For the text-containing cell, return its midpoint in [X, Y] coordinate format. 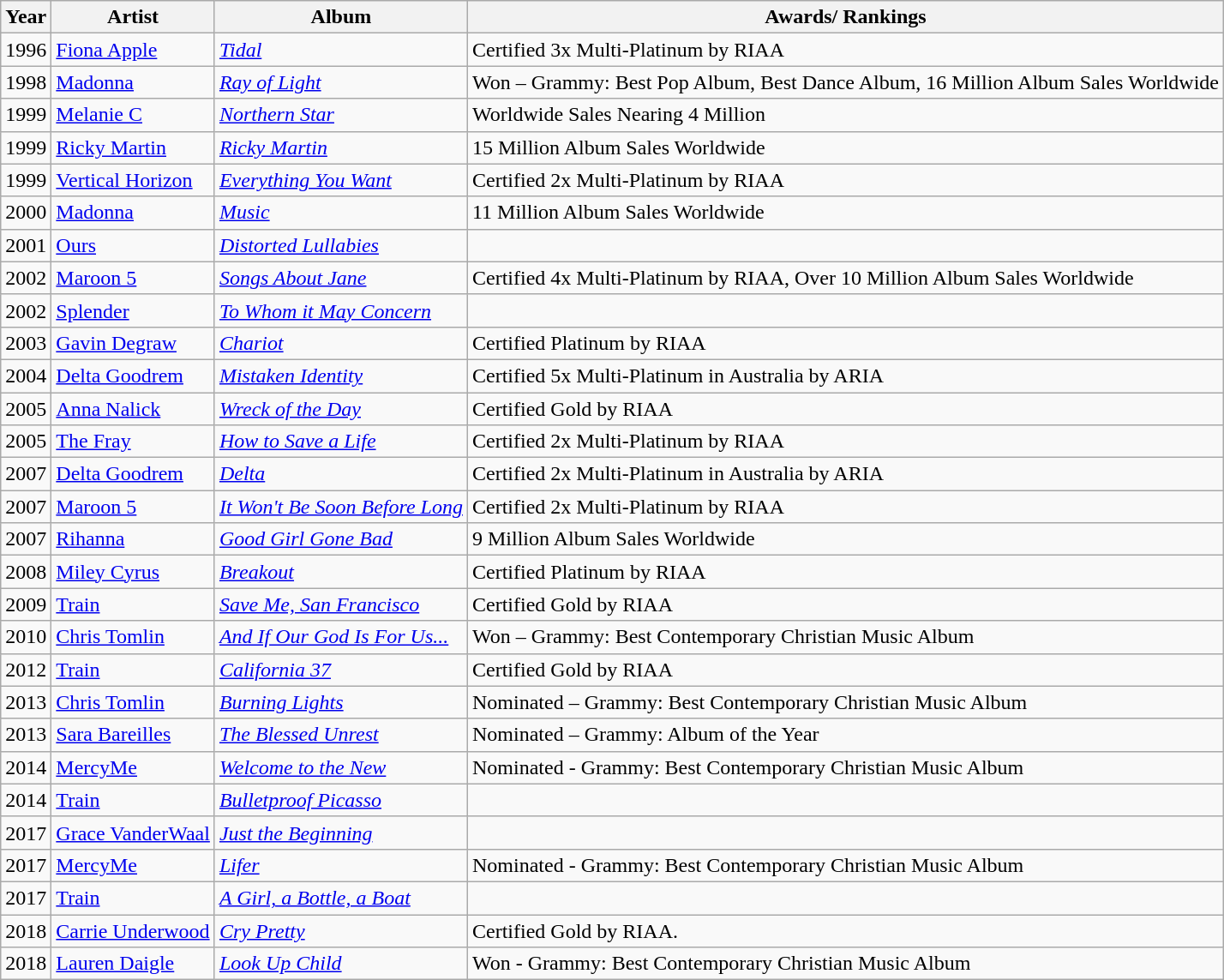
Northern Star [341, 115]
Tidal [341, 50]
Save Me, San Francisco [341, 604]
Splender [134, 310]
Anna Nalick [134, 409]
Mistaken Identity [341, 376]
The Fray [134, 442]
Everything You Want [341, 180]
Awards/ Rankings [845, 17]
Good Girl Gone Bad [341, 539]
2003 [26, 343]
Melanie C [134, 115]
Certified 3x Multi-Platinum by RIAA [845, 50]
Ours [134, 245]
Chariot [341, 343]
Certified Gold by RIAA. [845, 930]
Won - Grammy: Best Contemporary Christian Music Album [845, 964]
2000 [26, 213]
Lauren Daigle [134, 964]
Welcome to the New [341, 767]
Nominated – Grammy: Best Contemporary Christian Music Album [845, 702]
Just the Beginning [341, 833]
Ray of Light [341, 82]
2008 [26, 572]
Lifer [341, 865]
15 Million Album Sales Worldwide [845, 147]
Sara Bareilles [134, 735]
Rihanna [134, 539]
Certified 4x Multi-Platinum by RIAA, Over 10 Million Album Sales Worldwide [845, 278]
Miley Cyrus [134, 572]
Cry Pretty [341, 930]
Won – Grammy: Best Pop Album, Best Dance Album, 16 Million Album Sales Worldwide [845, 82]
Songs About Jane [341, 278]
California 37 [341, 670]
To Whom it May Concern [341, 310]
Delta [341, 474]
1996 [26, 50]
Certified 5x Multi-Platinum in Australia by ARIA [845, 376]
2009 [26, 604]
Wreck of the Day [341, 409]
Worldwide Sales Nearing 4 Million [845, 115]
Burning Lights [341, 702]
How to Save a Life [341, 442]
Certified 2x Multi-Platinum in Australia by ARIA [845, 474]
2004 [26, 376]
It Won't Be Soon Before Long [341, 507]
Bulletproof Picasso [341, 800]
And If Our God Is For Us... [341, 637]
Nominated – Grammy: Album of the Year [845, 735]
2010 [26, 637]
Year [26, 17]
Vertical Horizon [134, 180]
2001 [26, 245]
Breakout [341, 572]
Artist [134, 17]
The Blessed Unrest [341, 735]
Carrie Underwood [134, 930]
Grace VanderWaal [134, 833]
Album [341, 17]
1998 [26, 82]
Distorted Lullabies [341, 245]
Gavin Degraw [134, 343]
Music [341, 213]
11 Million Album Sales Worldwide [845, 213]
Won – Grammy: Best Contemporary Christian Music Album [845, 637]
9 Million Album Sales Worldwide [845, 539]
Look Up Child [341, 964]
2012 [26, 670]
A Girl, a Bottle, a Boat [341, 898]
Fiona Apple [134, 50]
